Detect which cell encompasses the target text, then output its (x, y) center coordinate. 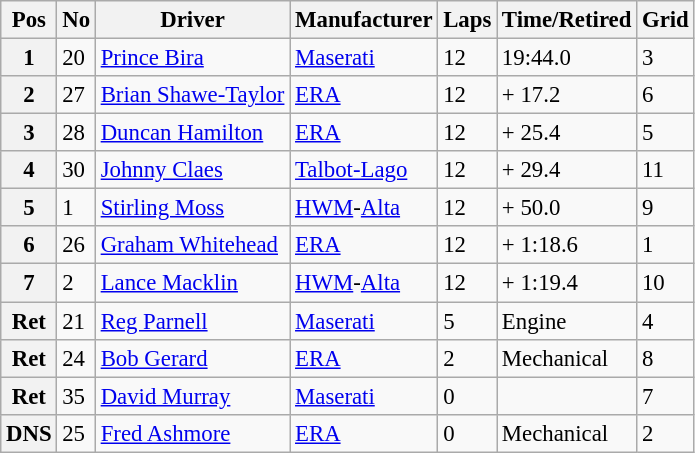
28 (76, 133)
Brian Shawe-Taylor (192, 95)
30 (76, 170)
+ 29.4 (567, 170)
26 (76, 245)
Grid (666, 20)
27 (76, 95)
No (76, 20)
Fred Ashmore (192, 433)
+ 50.0 (567, 208)
Talbot-Lago (364, 170)
Prince Bira (192, 58)
11 (666, 170)
Laps (468, 20)
+ 25.4 (567, 133)
20 (76, 58)
+ 1:18.6 (567, 245)
Manufacturer (364, 20)
David Murray (192, 396)
21 (76, 321)
9 (666, 208)
Bob Gerard (192, 358)
+ 1:19.4 (567, 283)
8 (666, 358)
35 (76, 396)
Duncan Hamilton (192, 133)
Engine (567, 321)
19:44.0 (567, 58)
10 (666, 283)
Driver (192, 20)
24 (76, 358)
Reg Parnell (192, 321)
Johnny Claes (192, 170)
Lance Macklin (192, 283)
Pos (29, 20)
25 (76, 433)
+ 17.2 (567, 95)
Graham Whitehead (192, 245)
DNS (29, 433)
Time/Retired (567, 20)
Stirling Moss (192, 208)
